Provide the [X, Y] coordinate of the cell's center where the given text is located.  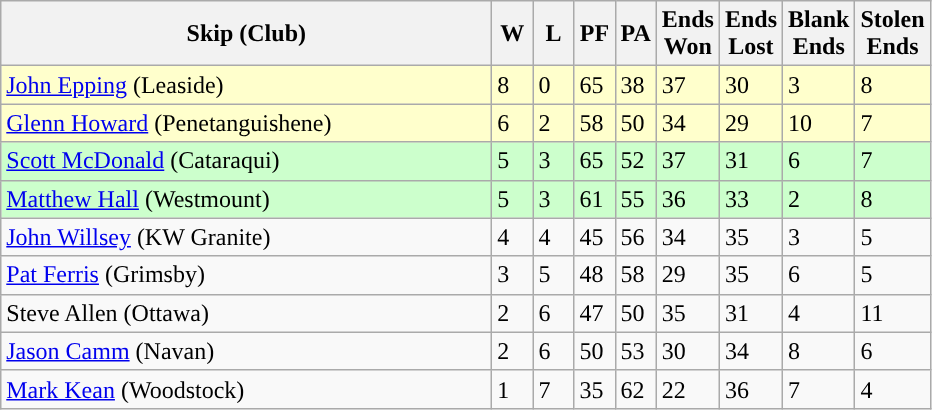
62 [636, 389]
Blank Ends [819, 34]
John Willsey (KW Granite) [246, 237]
L [554, 34]
48 [594, 275]
47 [594, 313]
53 [636, 351]
PF [594, 34]
John Epping (Leaside) [246, 85]
Matthew Hall (Westmount) [246, 199]
1 [512, 389]
Ends Lost [750, 34]
Glenn Howard (Penetanguishene) [246, 123]
W [512, 34]
Mark Kean (Woodstock) [246, 389]
Jason Camm (Navan) [246, 351]
56 [636, 237]
Steve Allen (Ottawa) [246, 313]
61 [594, 199]
22 [688, 389]
10 [819, 123]
Scott McDonald (Cataraqui) [246, 161]
45 [594, 237]
Ends Won [688, 34]
52 [636, 161]
11 [892, 313]
33 [750, 199]
Skip (Club) [246, 34]
55 [636, 199]
PA [636, 34]
Pat Ferris (Grimsby) [246, 275]
38 [636, 85]
Stolen Ends [892, 34]
0 [554, 85]
